Return the (X, Y) coordinate for the center point of the cell that contains the specified text.  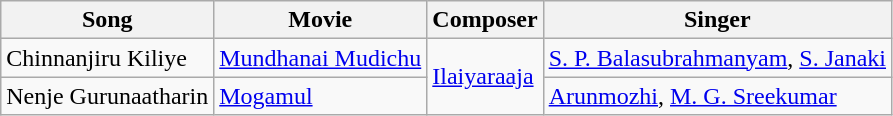
Mogamul (320, 96)
Nenje Gurunaatharin (108, 96)
Chinnanjiru Kiliye (108, 58)
Mundhanai Mudichu (320, 58)
Movie (320, 20)
Ilaiyaraaja (485, 77)
S. P. Balasubrahmanyam, S. Janaki (717, 58)
Composer (485, 20)
Singer (717, 20)
Song (108, 20)
Arunmozhi, M. G. Sreekumar (717, 96)
